Provide the [X, Y] coordinate of the cell's center where the given text is located.  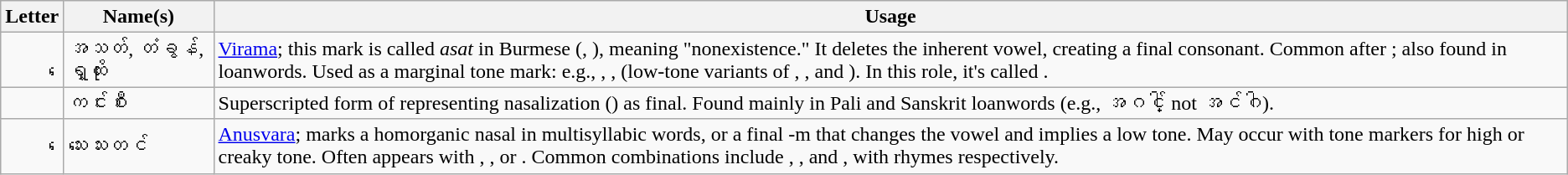
သေးသေးတင် [139, 146]
Name(s) [139, 17]
Usage [890, 17]
Letter [32, 17]
ကင်းစီး [139, 103]
အသတ်, တံခွန်, ရှေ့ထိုး [139, 60]
Superscripted form of representing nasalization () as final. Found mainly in Pali and Sanskrit loanwords (e.g., အင်္ဂါ not အင်ဂါ). [890, 103]
